Extract the (X, Y) coordinate from the center of the cell holding the provided text.  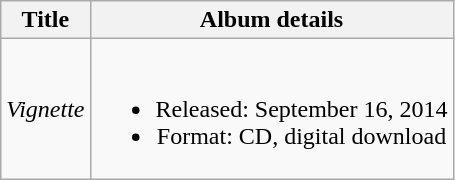
Album details (272, 20)
Title (46, 20)
Released: September 16, 2014Format: CD, digital download (272, 109)
Vignette (46, 109)
